Find where the given text appears and provide that cell's center as [X, Y] coordinate. 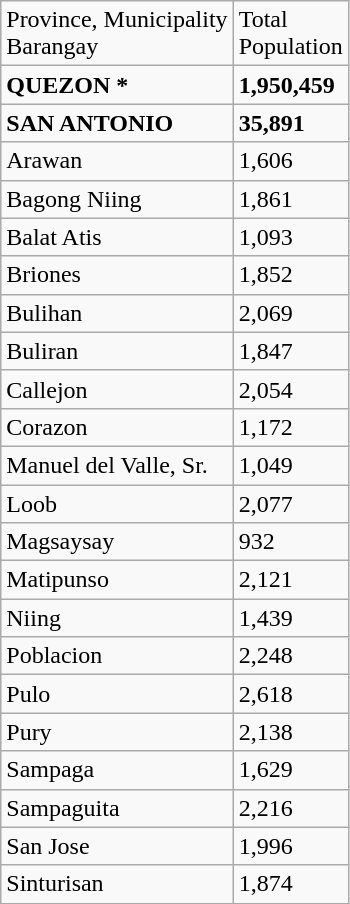
Pury [117, 732]
1,861 [290, 199]
Sampaguita [117, 808]
1,049 [290, 465]
Bagong Niing [117, 199]
1,950,459 [290, 85]
Briones [117, 275]
Magsaysay [117, 542]
Poblacion [117, 656]
Corazon [117, 427]
1,996 [290, 846]
Sampaga [117, 770]
1,606 [290, 161]
QUEZON * [117, 85]
Callejon [117, 389]
Sinturisan [117, 884]
932 [290, 542]
1,874 [290, 884]
SAN ANTONIO [117, 123]
1,439 [290, 618]
2,121 [290, 580]
2,216 [290, 808]
2,054 [290, 389]
2,069 [290, 313]
35,891 [290, 123]
San Jose [117, 846]
1,629 [290, 770]
Balat Atis [117, 237]
Niing [117, 618]
1,852 [290, 275]
1,093 [290, 237]
Loob [117, 503]
Manuel del Valle, Sr. [117, 465]
2,138 [290, 732]
Bulihan [117, 313]
TotalPopulation [290, 34]
1,172 [290, 427]
2,248 [290, 656]
Province, MunicipalityBarangay [117, 34]
2,077 [290, 503]
Arawan [117, 161]
Pulo [117, 694]
1,847 [290, 351]
2,618 [290, 694]
Buliran [117, 351]
Matipunso [117, 580]
